Return the (x, y) coordinate for the center point of the cell that contains the specified text.  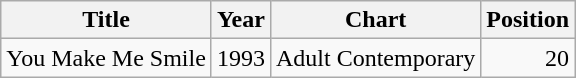
Title (106, 20)
Adult Contemporary (375, 58)
Chart (375, 20)
1993 (240, 58)
Year (240, 20)
20 (528, 58)
You Make Me Smile (106, 58)
Position (528, 20)
